Identify which cell holds the provided text, then report its (X, Y) central coordinate. 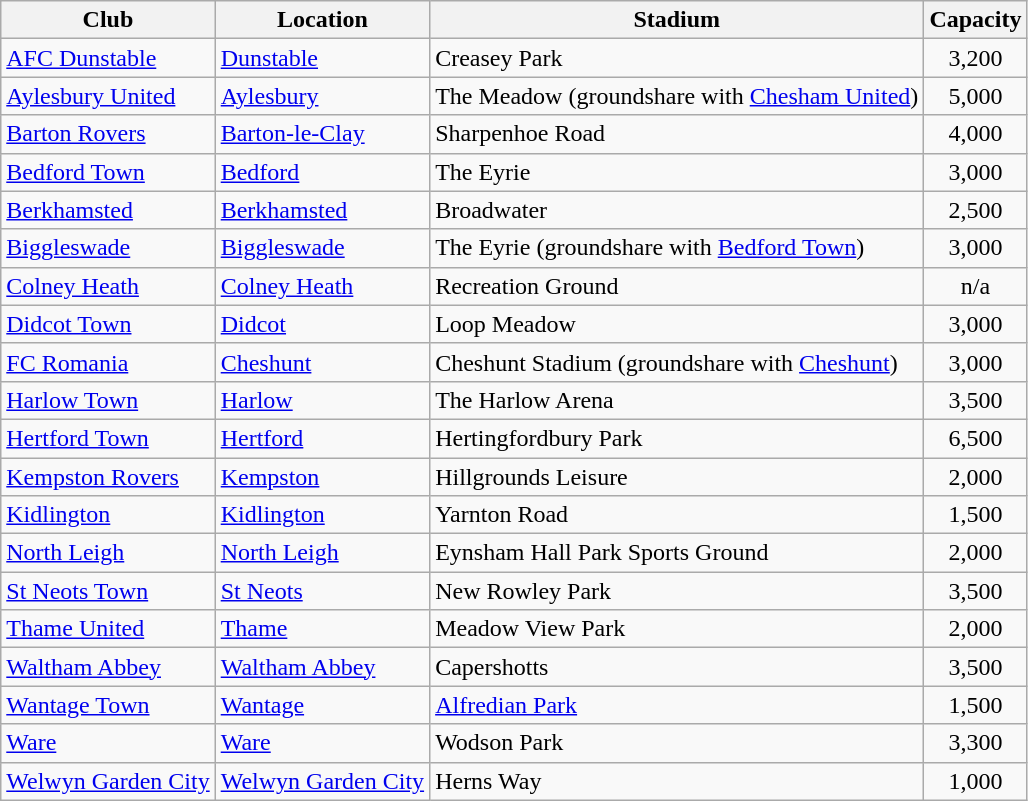
FC Romania (108, 362)
Yarnton Road (677, 515)
Recreation Ground (677, 286)
Location (322, 20)
1,000 (976, 781)
3,200 (976, 58)
Bedford Town (108, 172)
Sharpenhoe Road (677, 134)
Herns Way (677, 781)
St Neots Town (108, 591)
3,300 (976, 743)
Barton Rovers (108, 134)
Alfredian Park (677, 705)
Didcot (322, 324)
New Rowley Park (677, 591)
Bedford (322, 172)
Hertford (322, 438)
Stadium (677, 20)
Capacity (976, 20)
Aylesbury United (108, 96)
n/a (976, 286)
Thame United (108, 629)
Loop Meadow (677, 324)
St Neots (322, 591)
The Eyrie (677, 172)
Wantage (322, 705)
The Eyrie (groundshare with Bedford Town) (677, 248)
Wantage Town (108, 705)
Hertford Town (108, 438)
Meadow View Park (677, 629)
Cheshunt Stadium (groundshare with Cheshunt) (677, 362)
Broadwater (677, 210)
The Meadow (groundshare with Chesham United) (677, 96)
Dunstable (322, 58)
Creasey Park (677, 58)
Eynsham Hall Park Sports Ground (677, 553)
5,000 (976, 96)
Wodson Park (677, 743)
4,000 (976, 134)
2,500 (976, 210)
The Harlow Arena (677, 400)
Kempston (322, 477)
Harlow Town (108, 400)
Harlow (322, 400)
Kempston Rovers (108, 477)
Capershotts (677, 667)
Aylesbury (322, 96)
Barton-le-Clay (322, 134)
Hertingfordbury Park (677, 438)
AFC Dunstable (108, 58)
Thame (322, 629)
Hillgrounds Leisure (677, 477)
Didcot Town (108, 324)
6,500 (976, 438)
Club (108, 20)
Cheshunt (322, 362)
